Provide the [X, Y] coordinate of the cell's center where the given text is located.  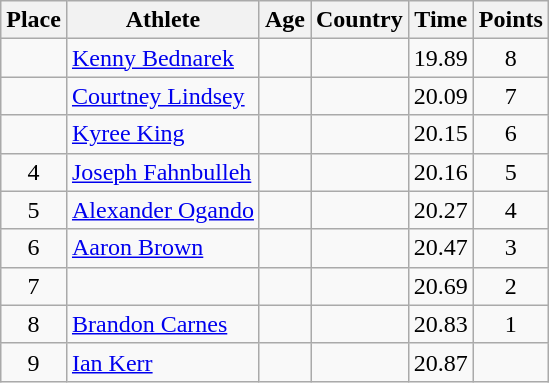
Kenny Bednarek [162, 58]
Joseph Fahnbulleh [162, 172]
20.87 [440, 362]
Points [510, 20]
Place [34, 20]
20.27 [440, 210]
20.83 [440, 324]
Country [359, 20]
20.15 [440, 134]
Kyree King [162, 134]
Brandon Carnes [162, 324]
Athlete [162, 20]
Courtney Lindsey [162, 96]
Age [284, 20]
20.47 [440, 248]
Time [440, 20]
20.69 [440, 286]
19.89 [440, 58]
20.09 [440, 96]
Ian Kerr [162, 362]
9 [34, 362]
20.16 [440, 172]
Alexander Ogando [162, 210]
2 [510, 286]
1 [510, 324]
Aaron Brown [162, 248]
3 [510, 248]
